From the cell containing the given text, extract its center point as (X, Y) coordinate. 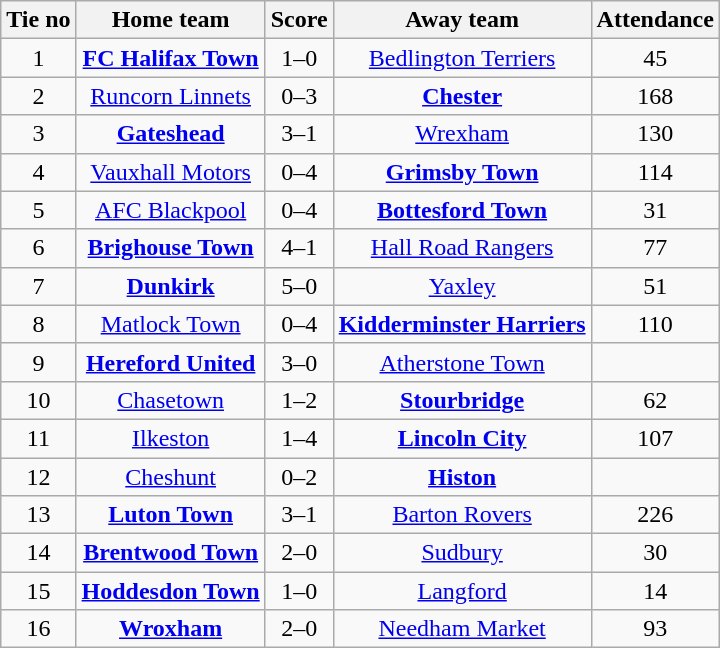
Sudbury (462, 553)
Luton Town (170, 515)
Runcorn Linnets (170, 96)
AFC Blackpool (170, 210)
12 (38, 477)
Hereford United (170, 362)
107 (655, 438)
Needham Market (462, 629)
Grimsby Town (462, 172)
13 (38, 515)
Hall Road Rangers (462, 248)
77 (655, 248)
Bedlington Terriers (462, 58)
4–1 (299, 248)
10 (38, 400)
1–4 (299, 438)
Brentwood Town (170, 553)
Wrexham (462, 134)
Attendance (655, 20)
8 (38, 324)
4 (38, 172)
130 (655, 134)
16 (38, 629)
Matlock Town (170, 324)
Atherstone Town (462, 362)
Away team (462, 20)
Chester (462, 96)
Score (299, 20)
Kidderminster Harriers (462, 324)
1–2 (299, 400)
Chasetown (170, 400)
30 (655, 553)
Hoddesdon Town (170, 591)
110 (655, 324)
Gateshead (170, 134)
31 (655, 210)
51 (655, 286)
2 (38, 96)
Yaxley (462, 286)
5–0 (299, 286)
Vauxhall Motors (170, 172)
9 (38, 362)
Barton Rovers (462, 515)
62 (655, 400)
0–2 (299, 477)
226 (655, 515)
Cheshunt (170, 477)
114 (655, 172)
6 (38, 248)
7 (38, 286)
93 (655, 629)
Wroxham (170, 629)
45 (655, 58)
1 (38, 58)
0–3 (299, 96)
Home team (170, 20)
Langford (462, 591)
FC Halifax Town (170, 58)
168 (655, 96)
3–0 (299, 362)
5 (38, 210)
11 (38, 438)
3 (38, 134)
Ilkeston (170, 438)
Lincoln City (462, 438)
Histon (462, 477)
Tie no (38, 20)
Bottesford Town (462, 210)
Stourbridge (462, 400)
Brighouse Town (170, 248)
15 (38, 591)
Dunkirk (170, 286)
